Provide the [X, Y] coordinate of the cell's center where the given text is located.  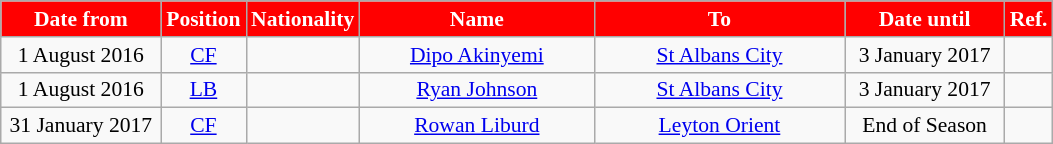
Date until [925, 19]
Date from [81, 19]
Name [476, 19]
Position [204, 19]
Rowan Liburd [476, 126]
To [719, 19]
Ryan Johnson [476, 90]
End of Season [925, 126]
Dipo Akinyemi [476, 55]
31 January 2017 [81, 126]
Ref. [1029, 19]
LB [204, 90]
Nationality [302, 19]
Leyton Orient [719, 126]
